From the cell containing the given text, extract its center point as (X, Y) coordinate. 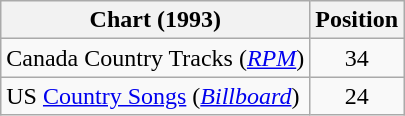
Position (357, 20)
Canada Country Tracks (RPM) (156, 58)
Chart (1993) (156, 20)
US Country Songs (Billboard) (156, 96)
34 (357, 58)
24 (357, 96)
